Provide the (x, y) coordinate of the cell's center where the given text is located.  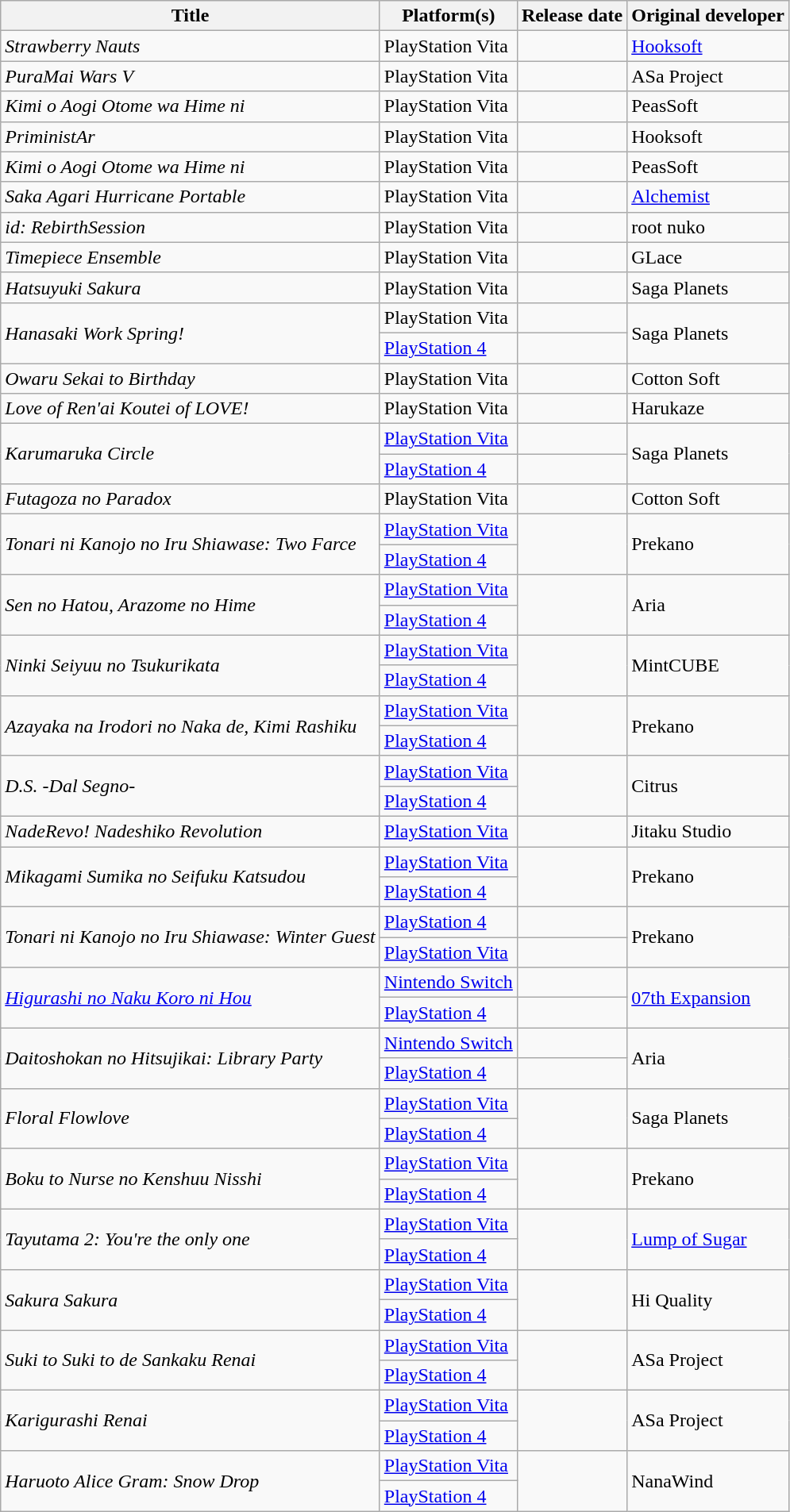
root nuko (708, 227)
Saka Agari Hurricane Portable (191, 197)
Hi Quality (708, 1299)
Haruoto Alice Gram: Snow Drop (191, 1481)
Platform(s) (448, 16)
MintCUBE (708, 665)
Tonari ni Kanojo no Iru Shiawase: Winter Guest (191, 937)
Floral Flowlove (191, 1118)
07th Expansion (708, 998)
Mikagami Sumika no Seifuku Katsudou (191, 876)
D.S. -Dal Segno- (191, 786)
Strawberry Nauts (191, 46)
Title (191, 16)
Futagoza no Paradox (191, 499)
Tonari ni Kanojo no Iru Shiawase: Two Farce (191, 544)
Karigurashi Renai (191, 1421)
Timepiece Ensemble (191, 257)
Release date (572, 16)
Boku to Nurse no Kenshuu Nisshi (191, 1179)
Hanasaki Work Spring! (191, 333)
Sakura Sakura (191, 1299)
Suki to Suki to de Sankaku Renai (191, 1360)
GLace (708, 257)
Sen no Hatou, Arazome no Hime (191, 605)
Azayaka na Irodori no Naka de, Kimi Rashiku (191, 725)
Tayutama 2: You're the only one (191, 1239)
Daitoshokan no Hitsujikai: Library Party (191, 1058)
Owaru Sekai to Birthday (191, 379)
Citrus (708, 786)
Original developer (708, 16)
PriministAr (191, 137)
Love of Ren'ai Koutei of LOVE! (191, 409)
Ninki Seiyuu no Tsukurikata (191, 665)
Harukaze (708, 409)
Alchemist (708, 197)
Karumaruka Circle (191, 454)
id: RebirthSession (191, 227)
NanaWind (708, 1481)
Jitaku Studio (708, 831)
NadeRevo! Nadeshiko Revolution (191, 831)
PuraMai Wars V (191, 76)
Hatsuyuki Sakura (191, 287)
Higurashi no Naku Koro ni Hou (191, 998)
Lump of Sugar (708, 1239)
